Output the [x, y] coordinate of the center of the cell containing the given text.  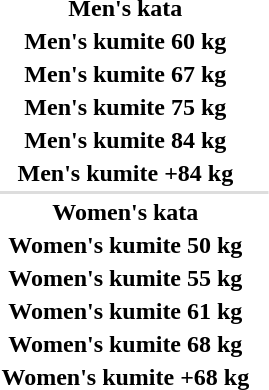
Women's kumite 68 kg [126, 344]
Women's kumite 55 kg [126, 278]
Women's kumite 61 kg [126, 311]
Men's kumite +84 kg [126, 173]
Men's kumite 84 kg [126, 140]
Men's kumite 60 kg [126, 41]
Women's kumite 50 kg [126, 245]
Men's kumite 75 kg [126, 107]
Men's kumite 67 kg [126, 74]
Women's kata [126, 212]
